Capture the cell that displays the provided text and extract its (X, Y) central coordinate. 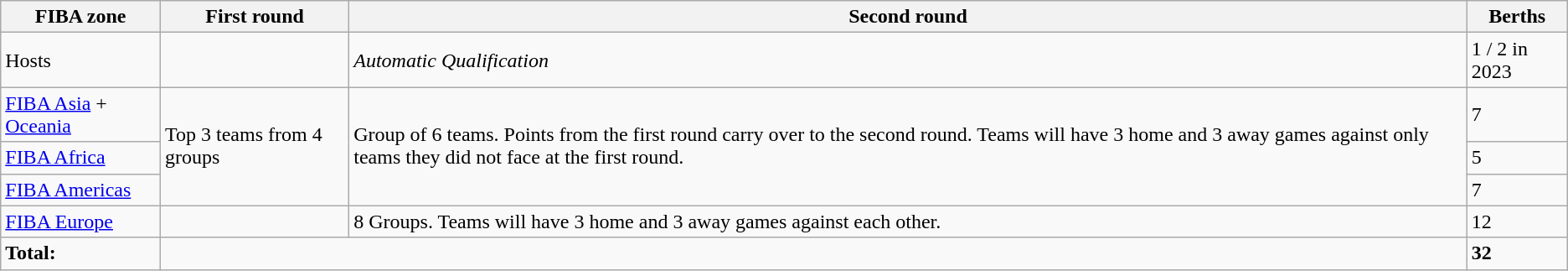
8 Groups. Teams will have 3 home and 3 away games against each other. (908, 221)
Berths (1517, 17)
Second round (908, 17)
1 / 2 in 2023 (1517, 60)
Automatic Qualification (908, 60)
Top 3 teams from 4 groups (255, 146)
FIBA Americas (80, 190)
12 (1517, 221)
First round (255, 17)
FIBA Africa (80, 158)
FIBA Europe (80, 221)
FIBA zone (80, 17)
Hosts (80, 60)
5 (1517, 158)
Total: (80, 253)
32 (1517, 253)
FIBA Asia + Oceania (80, 114)
